Search for the cell housing the specified text and yield its (X, Y) center coordinate. 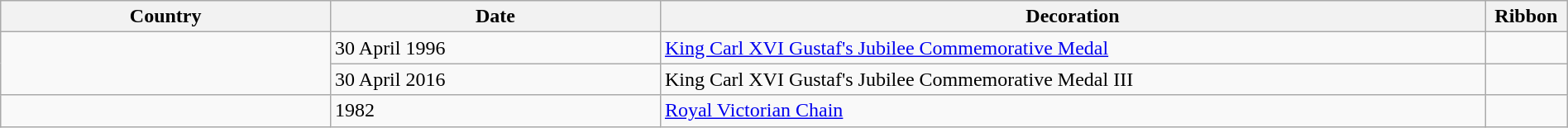
30 April 1996 (496, 48)
30 April 2016 (496, 79)
King Carl XVI Gustaf's Jubilee Commemorative Medal III (1072, 79)
King Carl XVI Gustaf's Jubilee Commemorative Medal (1072, 48)
Country (165, 17)
1982 (496, 111)
Date (496, 17)
Ribbon (1527, 17)
Decoration (1072, 17)
Royal Victorian Chain (1072, 111)
